Return [X, Y] of the center of cell containing provided text 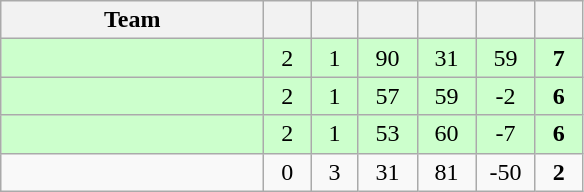
53 [388, 134]
-50 [506, 172]
57 [388, 96]
60 [446, 134]
3 [334, 172]
Team [132, 20]
81 [446, 172]
0 [288, 172]
90 [388, 58]
-7 [506, 134]
7 [558, 58]
-2 [506, 96]
